Return (X, Y) of the center of cell containing provided text 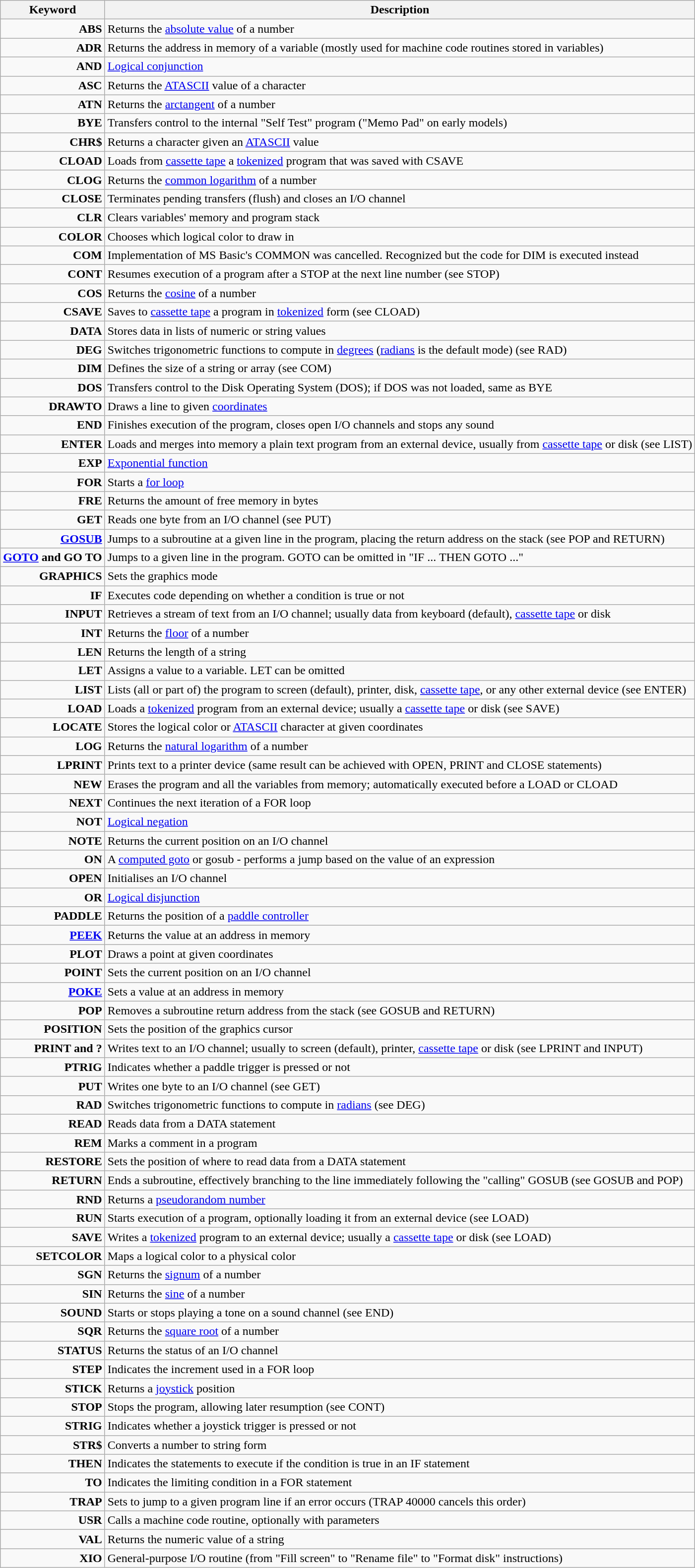
ATN (53, 104)
Stops the program, allowing later resumption (see CONT) (400, 1407)
USR (53, 1520)
Returns a joystick position (400, 1388)
Loads a tokenized program from an external device; usually a cassette tape or disk (see SAVE) (400, 708)
Chooses which logical color to draw in (400, 237)
CLOSE (53, 198)
Clears variables' memory and program stack (400, 217)
Jumps to a subroutine at a given line in the program, placing the return address on the stack (see POP and RETURN) (400, 538)
Indicates whether a paddle trigger is pressed or not (400, 1067)
Sets a value at an address in memory (400, 992)
Starts or stops playing a tone on a sound channel (see END) (400, 1313)
CHR$ (53, 142)
Marks a comment in a program (400, 1142)
LEN (53, 652)
VAL (53, 1539)
TRAP (53, 1502)
OR (53, 897)
BYE (53, 123)
SIN (53, 1294)
Switches trigonometric functions to compute in degrees (radians is the default mode) (see RAD) (400, 350)
STEP (53, 1369)
Indicates the increment used in a FOR loop (400, 1369)
Reads one byte from an I/O channel (see PUT) (400, 519)
Returns the arctangent of a number (400, 104)
CSAVE (53, 312)
Finishes execution of the program, closes open I/O channels and stops any sound (400, 425)
POKE (53, 992)
Returns the address in memory of a variable (mostly used for machine code routines stored in variables) (400, 48)
STRIG (53, 1426)
Starts execution of a program, optionally loading it from an external device (see LOAD) (400, 1218)
Returns the position of a paddle controller (400, 916)
DATA (53, 331)
Continues the next iteration of a FOR loop (400, 803)
Implementation of MS Basic's COMMON was cancelled. Recognized but the code for DIM is executed instead (400, 255)
Keyword (53, 10)
NEW (53, 784)
RAD (53, 1105)
ENTER (53, 444)
PADDLE (53, 916)
LOG (53, 746)
Removes a subroutine return address from the stack (see GOSUB and RETURN) (400, 1010)
Returns the absolute value of a number (400, 29)
PUT (53, 1086)
GET (53, 519)
INT (53, 633)
PRINT and ? (53, 1048)
Returns the floor of a number (400, 633)
READ (53, 1124)
REM (53, 1142)
IF (53, 595)
Indicates the statements to execute if the condition is true in an IF statement (400, 1464)
CLOAD (53, 161)
A computed goto or gosub - performs a jump based on the value of an expression (400, 860)
Logical disjunction (400, 897)
Writes text to an I/O channel; usually to screen (default), printer, cassette tape or disk (see LPRINT and INPUT) (400, 1048)
Maps a logical color to a physical color (400, 1256)
SAVE (53, 1237)
GOTO and GO TO (53, 558)
RESTORE (53, 1162)
Retrieves a stream of text from an I/O channel; usually data from keyboard (default), cassette tape or disk (400, 614)
END (53, 425)
Sets to jump to a given program line if an error occurs (TRAP 40000 cancels this order) (400, 1502)
CLOG (53, 180)
COS (53, 293)
Returns a pseudorandom number (400, 1199)
Returns the natural logarithm of a number (400, 746)
CLR (53, 217)
Description (400, 10)
LET (53, 671)
CONT (53, 274)
POP (53, 1010)
PTRIG (53, 1067)
Erases the program and all the variables from memory; automatically executed before a LOAD or CLOAD (400, 784)
STATUS (53, 1350)
Writes a tokenized program to an external device; usually a cassette tape or disk (see LOAD) (400, 1237)
Starts a for loop (400, 482)
Draws a point at given coordinates (400, 954)
DEG (53, 350)
Returns the square root of a number (400, 1331)
POSITION (53, 1029)
Ends a subroutine, effectively branching to the line immediately following the "calling" GOSUB (see GOSUB and POP) (400, 1181)
STICK (53, 1388)
STR$ (53, 1445)
NOTE (53, 841)
Assigns a value to a variable. LET can be omitted (400, 671)
Defines the size of a string or array (see COM) (400, 369)
SGN (53, 1275)
GOSUB (53, 538)
ADR (53, 48)
FRE (53, 501)
Returns the value at an address in memory (400, 935)
Returns the numeric value of a string (400, 1539)
LOAD (53, 708)
Transfers control to the internal "Self Test" program ("Memo Pad" on early models) (400, 123)
Writes one byte to an I/O channel (see GET) (400, 1086)
LIST (53, 690)
Sets the graphics mode (400, 576)
XIO (53, 1558)
Lists (all or part of) the program to screen (default), printer, disk, cassette tape, or any other external device (see ENTER) (400, 690)
Initialises an I/O channel (400, 878)
FOR (53, 482)
AND (53, 66)
Reads data from a DATA statement (400, 1124)
COM (53, 255)
Exponential function (400, 463)
NEXT (53, 803)
Prints text to a printer device (same result can be achieved with OPEN, PRINT and CLOSE statements) (400, 765)
Sets the position of where to read data from a DATA statement (400, 1162)
Logical conjunction (400, 66)
PEEK (53, 935)
DOS (53, 387)
Returns the current position on an I/O channel (400, 841)
RND (53, 1199)
Returns the sine of a number (400, 1294)
TO (53, 1483)
Transfers control to the Disk Operating System (DOS); if DOS was not loaded, same as BYE (400, 387)
ASC (53, 85)
POINT (53, 973)
Returns the common logarithm of a number (400, 180)
ABS (53, 29)
THEN (53, 1464)
Saves to cassette tape a program in tokenized form (see CLOAD) (400, 312)
Draws a line to given coordinates (400, 406)
Converts a number to string form (400, 1445)
Logical negation (400, 821)
Indicates the limiting condition in a FOR statement (400, 1483)
SOUND (53, 1313)
Returns the signum of a number (400, 1275)
Executes code depending on whether a condition is true or not (400, 595)
Jumps to a given line in the program. GOTO can be omitted in "IF ... THEN GOTO ..." (400, 558)
Returns the ATASCII value of a character (400, 85)
OPEN (53, 878)
Stores data in lists of numeric or string values (400, 331)
STOP (53, 1407)
Terminates pending transfers (flush) and closes an I/O channel (400, 198)
Sets the current position on an I/O channel (400, 973)
Returns the cosine of a number (400, 293)
NOT (53, 821)
Calls a machine code routine, optionally with parameters (400, 1520)
Stores the logical color or ATASCII character at given coordinates (400, 727)
INPUT (53, 614)
Returns the amount of free memory in bytes (400, 501)
Sets the position of the graphics cursor (400, 1029)
General-purpose I/O routine (from "Fill screen" to "Rename file" to "Format disk" instructions) (400, 1558)
LPRINT (53, 765)
RUN (53, 1218)
DIM (53, 369)
RETURN (53, 1181)
Indicates whether a joystick trigger is pressed or not (400, 1426)
Loads from cassette tape a tokenized program that was saved with CSAVE (400, 161)
ON (53, 860)
GRAPHICS (53, 576)
LOCATE (53, 727)
PLOT (53, 954)
Switches trigonometric functions to compute in radians (see DEG) (400, 1105)
DRAWTO (53, 406)
SETCOLOR (53, 1256)
COLOR (53, 237)
Returns a character given an ATASCII value (400, 142)
EXP (53, 463)
Returns the status of an I/O channel (400, 1350)
Returns the length of a string (400, 652)
Loads and merges into memory a plain text program from an external device, usually from cassette tape or disk (see LIST) (400, 444)
Resumes execution of a program after a STOP at the next line number (see STOP) (400, 274)
SQR (53, 1331)
